From the cell containing the given text, extract its center point as (x, y) coordinate. 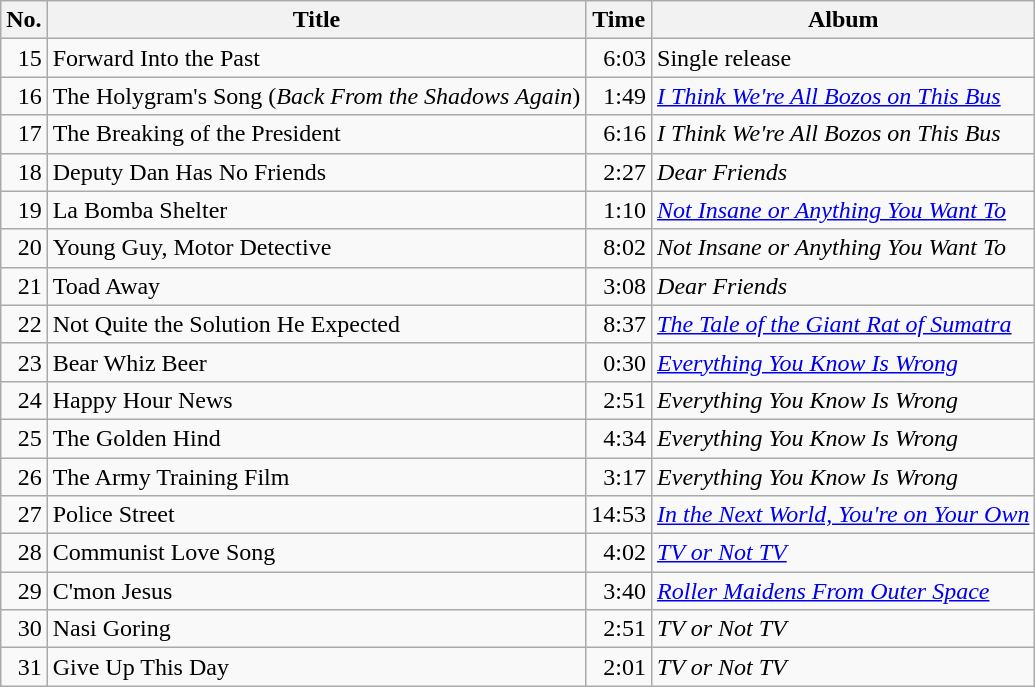
C'mon Jesus (316, 591)
The Golden Hind (316, 438)
Bear Whiz Beer (316, 362)
6:16 (619, 134)
The Holygram's Song (Back From the Shadows Again) (316, 96)
0:30 (619, 362)
Communist Love Song (316, 553)
20 (24, 248)
The Army Training Film (316, 477)
Time (619, 20)
19 (24, 210)
30 (24, 629)
1:10 (619, 210)
Police Street (316, 515)
8:02 (619, 248)
1:49 (619, 96)
27 (24, 515)
Deputy Dan Has No Friends (316, 172)
La Bomba Shelter (316, 210)
Toad Away (316, 286)
17 (24, 134)
29 (24, 591)
16 (24, 96)
Forward Into the Past (316, 58)
Title (316, 20)
The Tale of the Giant Rat of Sumatra (844, 324)
The Breaking of the President (316, 134)
In the Next World, You're on Your Own (844, 515)
25 (24, 438)
3:17 (619, 477)
31 (24, 667)
2:01 (619, 667)
3:08 (619, 286)
26 (24, 477)
Album (844, 20)
21 (24, 286)
Not Quite the Solution He Expected (316, 324)
Roller Maidens From Outer Space (844, 591)
28 (24, 553)
18 (24, 172)
Young Guy, Motor Detective (316, 248)
3:40 (619, 591)
2:27 (619, 172)
15 (24, 58)
6:03 (619, 58)
24 (24, 400)
23 (24, 362)
Give Up This Day (316, 667)
Single release (844, 58)
4:34 (619, 438)
Nasi Goring (316, 629)
No. (24, 20)
14:53 (619, 515)
8:37 (619, 324)
4:02 (619, 553)
Happy Hour News (316, 400)
22 (24, 324)
